Identify which cell holds the provided text, then report its (X, Y) central coordinate. 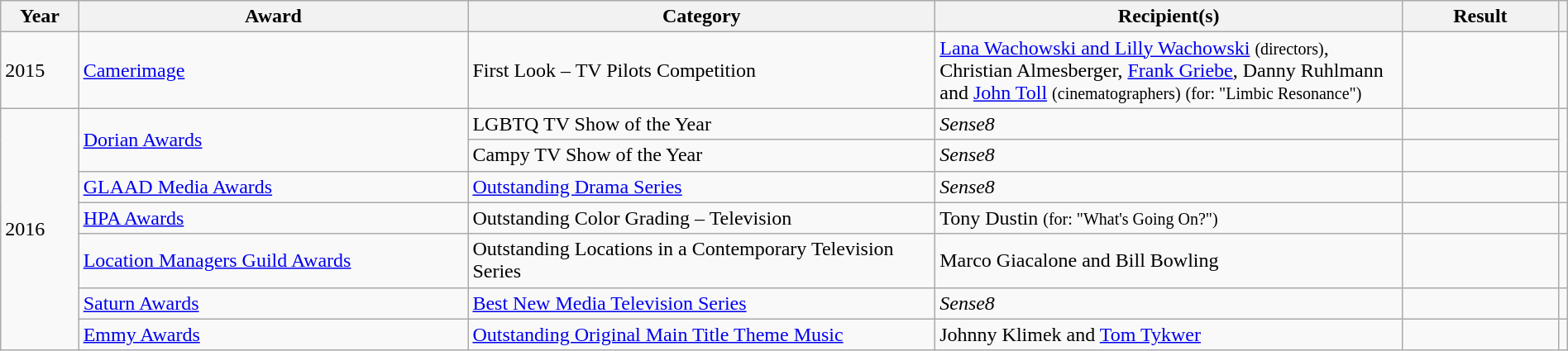
Best New Media Television Series (701, 303)
2015 (40, 70)
Dorian Awards (273, 140)
Tony Dustin (for: "What's Going On?") (1169, 218)
GLAAD Media Awards (273, 187)
Recipient(s) (1169, 17)
Outstanding Color Grading – Television (701, 218)
Year (40, 17)
2016 (40, 230)
Saturn Awards (273, 303)
Award (273, 17)
Campy TV Show of the Year (701, 155)
Marco Giacalone and Bill Bowling (1169, 261)
Camerimage (273, 70)
Outstanding Locations in a Contemporary Television Series (701, 261)
Outstanding Original Main Title Theme Music (701, 334)
Result (1480, 17)
Outstanding Drama Series (701, 187)
HPA Awards (273, 218)
First Look – TV Pilots Competition (701, 70)
Location Managers Guild Awards (273, 261)
Johnny Klimek and Tom Tykwer (1169, 334)
LGBTQ TV Show of the Year (701, 124)
Emmy Awards (273, 334)
Category (701, 17)
